Detect which cell encompasses the target text, then output its (x, y) center coordinate. 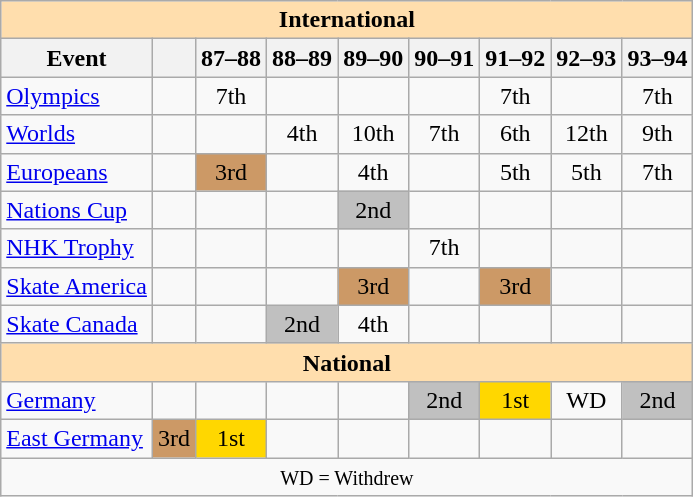
National (347, 362)
6th (516, 134)
89–90 (374, 58)
Skate Canada (77, 324)
International (347, 20)
Event (77, 58)
Skate America (77, 286)
92–93 (586, 58)
12th (586, 134)
East Germany (77, 438)
93–94 (658, 58)
WD = Withdrew (347, 477)
Nations Cup (77, 210)
87–88 (230, 58)
Germany (77, 400)
91–92 (516, 58)
Europeans (77, 172)
88–89 (302, 58)
10th (374, 134)
NHK Trophy (77, 248)
9th (658, 134)
Worlds (77, 134)
90–91 (444, 58)
Olympics (77, 96)
WD (586, 400)
